Capture the cell that displays the provided text and extract its (x, y) central coordinate. 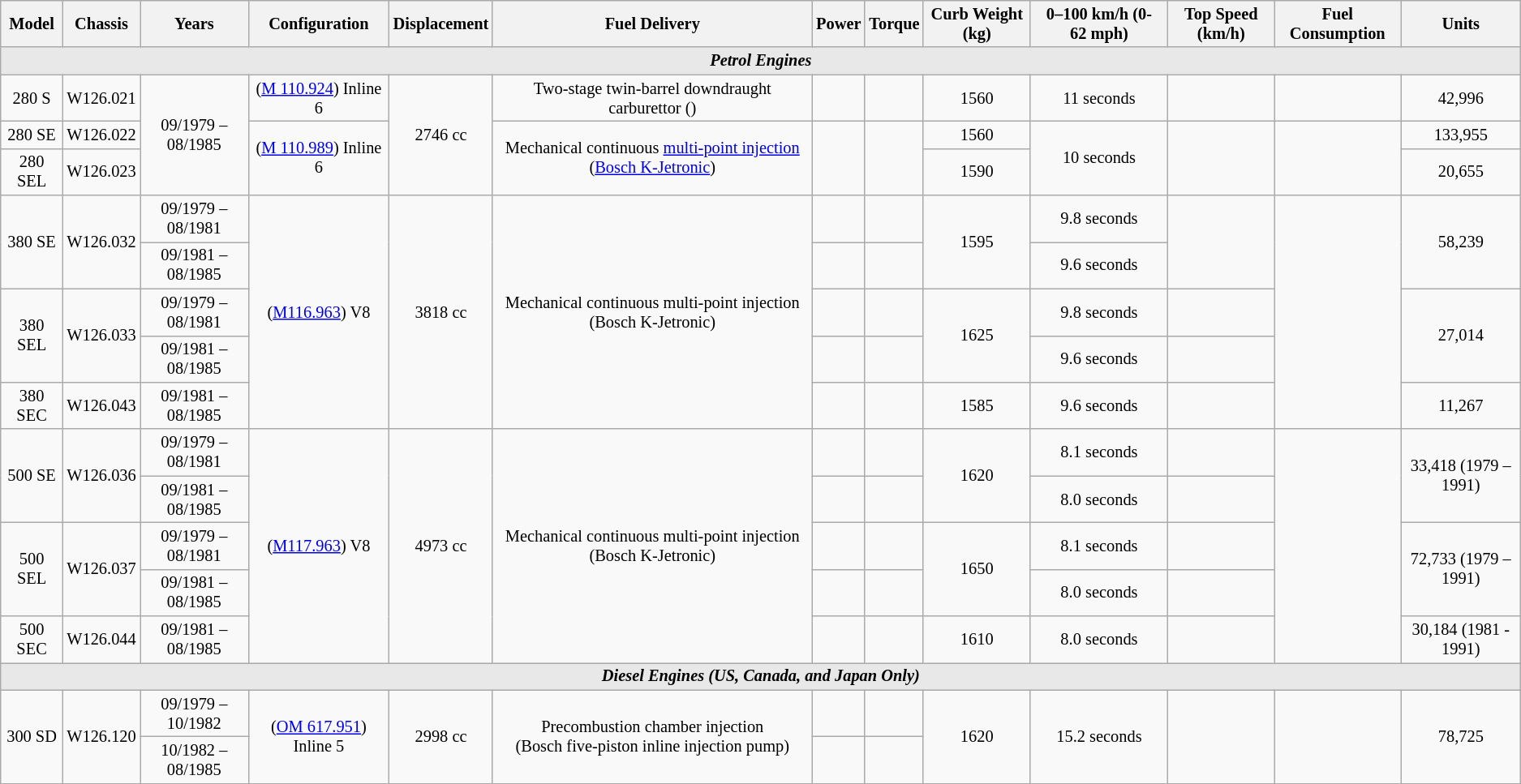
20,655 (1461, 172)
W126.033 (101, 336)
Configuration (319, 24)
1650 (977, 569)
Years (195, 24)
3818 cc (441, 312)
W126.032 (101, 242)
1610 (977, 640)
27,014 (1461, 336)
(M117.963) V8 (319, 546)
380 SE (32, 242)
72,733 (1979 – 1991) (1461, 569)
W126.022 (101, 135)
Top Speed (km/h) (1222, 24)
W126.023 (101, 172)
58,239 (1461, 242)
1585 (977, 405)
Units (1461, 24)
Precombustion chamber injection(Bosch five-piston inline injection pump) (652, 736)
133,955 (1461, 135)
Diesel Engines (US, Canada, and Japan Only) (761, 676)
W126.037 (101, 569)
280 S (32, 98)
11 seconds (1099, 98)
42,996 (1461, 98)
15.2 seconds (1099, 736)
W126.043 (101, 405)
W126.036 (101, 475)
2998 cc (441, 736)
W126.120 (101, 736)
33,418 (1979 – 1991) (1461, 475)
300 SD (32, 736)
09/1979 – 08/1985 (195, 135)
380 SEL (32, 336)
Petrol Engines (761, 61)
Torque (894, 24)
78,725 (1461, 736)
30,184 (1981 - 1991) (1461, 640)
500 SE (32, 475)
(M 110.989) Inline 6 (319, 157)
(OM 617.951) Inline 5 (319, 736)
Two-stage twin-barrel downdraught carburettor () (652, 98)
Curb Weight (kg) (977, 24)
0–100 km/h (0-62 mph) (1099, 24)
W126.021 (101, 98)
380 SEC (32, 405)
500 SEL (32, 569)
2746 cc (441, 135)
280 SE (32, 135)
11,267 (1461, 405)
Chassis (101, 24)
4973 cc (441, 546)
Power (839, 24)
10 seconds (1099, 157)
W126.044 (101, 640)
280 SEL (32, 172)
Displacement (441, 24)
Model (32, 24)
1625 (977, 336)
(M 110.924) Inline 6 (319, 98)
10/1982 – 08/1985 (195, 760)
1590 (977, 172)
500 SEC (32, 640)
(M116.963) V8 (319, 312)
Fuel Consumption (1338, 24)
Fuel Delivery (652, 24)
09/1979 – 10/1982 (195, 713)
1595 (977, 242)
